Scan for the cell matching the given text and deliver its (x, y) coordinate at center. 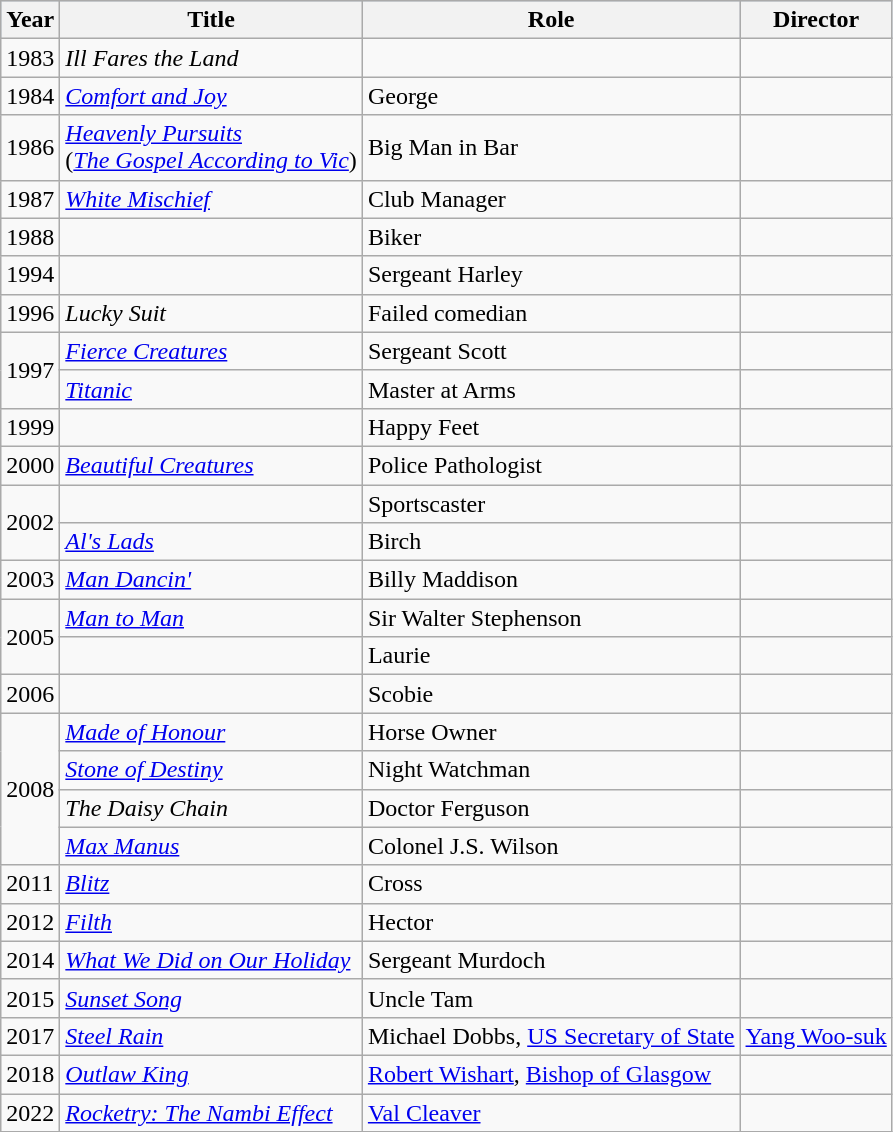
Year (30, 20)
2006 (30, 694)
Sergeant Murdoch (551, 960)
Laurie (551, 656)
2008 (30, 789)
Lucky Suit (212, 313)
Doctor Ferguson (551, 808)
2017 (30, 1036)
Yang Woo-suk (816, 1036)
1983 (30, 58)
Club Manager (551, 199)
Al's Lads (212, 542)
2014 (30, 960)
Outlaw King (212, 1074)
Michael Dobbs, US Secretary of State (551, 1036)
2015 (30, 998)
Role (551, 20)
Colonel J.S. Wilson (551, 846)
Police Pathologist (551, 465)
Scobie (551, 694)
The Daisy Chain (212, 808)
1999 (30, 427)
1984 (30, 96)
Val Cleaver (551, 1113)
Stone of Destiny (212, 770)
Uncle Tam (551, 998)
Fierce Creatures (212, 351)
Happy Feet (551, 427)
1996 (30, 313)
Horse Owner (551, 732)
1986 (30, 148)
Billy Maddison (551, 580)
Sportscaster (551, 503)
Sergeant Scott (551, 351)
1994 (30, 275)
1997 (30, 370)
Failed comedian (551, 313)
1988 (30, 237)
Man to Man (212, 618)
Title (212, 20)
Filth (212, 922)
Hector (551, 922)
Master at Arms (551, 389)
Night Watchman (551, 770)
George (551, 96)
2018 (30, 1074)
Rocketry: The Nambi Effect (212, 1113)
Made of Honour (212, 732)
Man Dancin' (212, 580)
Blitz (212, 884)
Biker (551, 237)
Titanic (212, 389)
White Mischief (212, 199)
1987 (30, 199)
Beautiful Creatures (212, 465)
Steel Rain (212, 1036)
Cross (551, 884)
Director (816, 20)
Big Man in Bar (551, 148)
Sergeant Harley (551, 275)
Robert Wishart, Bishop of Glasgow (551, 1074)
Comfort and Joy (212, 96)
Heavenly Pursuits(The Gospel According to Vic) (212, 148)
2022 (30, 1113)
Ill Fares the Land (212, 58)
2012 (30, 922)
Birch (551, 542)
Sunset Song (212, 998)
Sir Walter Stephenson (551, 618)
What We Did on Our Holiday (212, 960)
2011 (30, 884)
2002 (30, 522)
2005 (30, 637)
2000 (30, 465)
2003 (30, 580)
Max Manus (212, 846)
